From the cell containing the given text, extract its center point as (X, Y) coordinate. 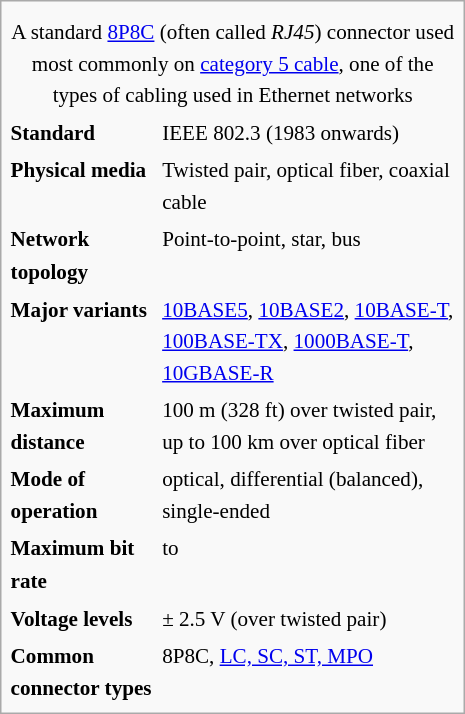
A standard 8P8C (often called RJ45) connector used most commonly on category 5 cable, one of the types of cabling used in Ethernet networks (232, 64)
optical, differential (balanced), single-ended (309, 495)
Maximum distance (84, 426)
Point-to-point, star, bus (309, 256)
to (309, 565)
Network topology (84, 256)
Voltage levels (84, 618)
Physical media (84, 186)
8P8C, LC, SC, ST, MPO (309, 672)
Mode of operation (84, 495)
100 m (328 ft) over twisted pair, up to 100 km over optical fiber (309, 426)
± 2.5 V (over twisted pair) (309, 618)
Maximum bit rate (84, 565)
IEEE 802.3 (1983 onwards) (309, 134)
10BASE5, 10BASE2, 10BASE-T, 100BASE-TX, 1000BASE-T, 10GBASE-R (309, 341)
Common connector types (84, 672)
Twisted pair, optical fiber, coaxial cable (309, 186)
Major variants (84, 341)
Standard (84, 134)
